Return [x, y] of the center of cell containing provided text 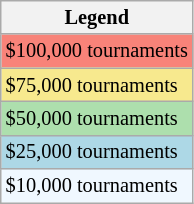
$50,000 tournaments [97, 118]
$25,000 tournaments [97, 152]
$10,000 tournaments [97, 186]
Legend [97, 17]
$100,000 tournaments [97, 51]
$75,000 tournaments [97, 85]
